Provide the (X, Y) coordinate of the cell's center where the given text is located.  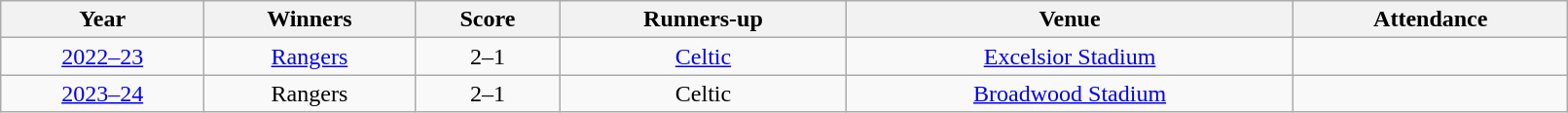
Winners (310, 19)
2022–23 (103, 56)
Excelsior Stadium (1069, 56)
Year (103, 19)
Broadwood Stadium (1069, 94)
Attendance (1431, 19)
Score (487, 19)
Venue (1069, 19)
2023–24 (103, 94)
Runners-up (704, 19)
